Find where the given text appears and provide that cell's center as [X, Y] coordinate. 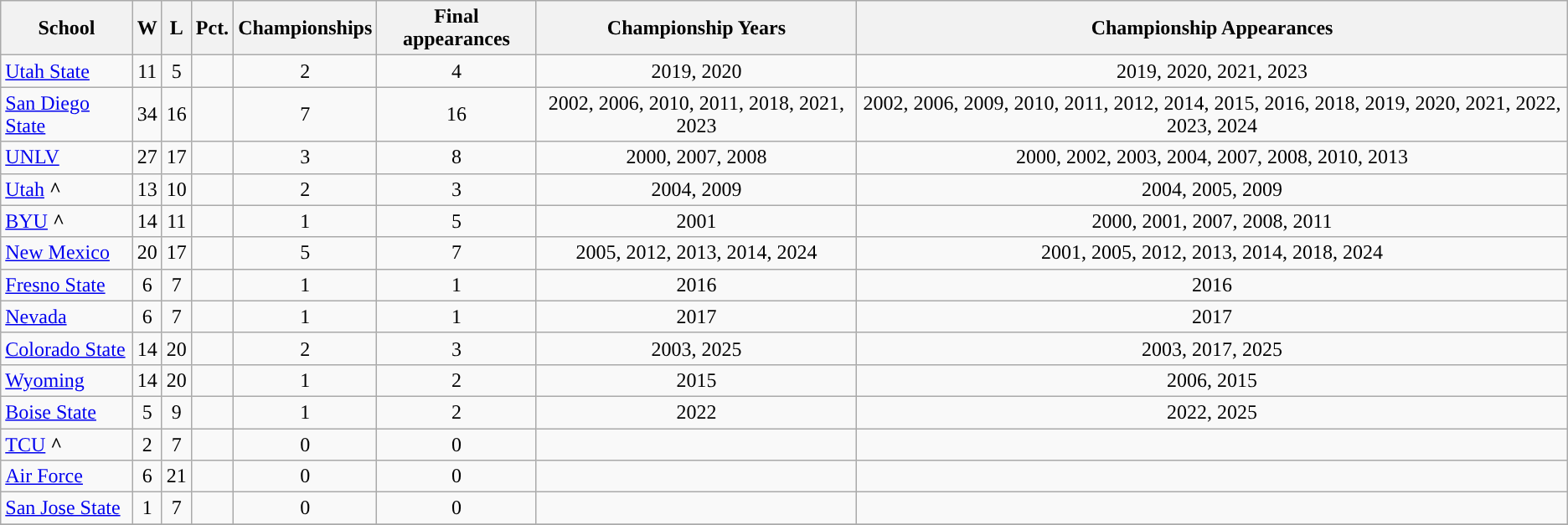
2003, 2025 [697, 348]
2015 [697, 380]
9 [176, 412]
2019, 2020, 2021, 2023 [1212, 71]
San Jose State [67, 508]
4 [456, 71]
L [176, 28]
Air Force [67, 476]
2022 [697, 412]
2004, 2005, 2009 [1212, 189]
New Mexico [67, 253]
Colorado State [67, 348]
Championships [305, 28]
27 [147, 157]
W [147, 28]
2000, 2002, 2003, 2004, 2007, 2008, 2010, 2013 [1212, 157]
2005, 2012, 2013, 2014, 2024 [697, 253]
Utah ^ [67, 189]
Championship Years [697, 28]
34 [147, 114]
San Diego State [67, 114]
2022, 2025 [1212, 412]
2003, 2017, 2025 [1212, 348]
School [67, 28]
Final appearances [456, 28]
2006, 2015 [1212, 380]
2019, 2020 [697, 71]
2001, 2005, 2012, 2013, 2014, 2018, 2024 [1212, 253]
2000, 2001, 2007, 2008, 2011 [1212, 221]
10 [176, 189]
2002, 2006, 2010, 2011, 2018, 2021, 2023 [697, 114]
8 [456, 157]
Championship Appearances [1212, 28]
BYU ^ [67, 221]
2002, 2006, 2009, 2010, 2011, 2012, 2014, 2015, 2016, 2018, 2019, 2020, 2021, 2022, 2023, 2024 [1212, 114]
Fresno State [67, 285]
2000, 2007, 2008 [697, 157]
UNLV [67, 157]
21 [176, 476]
TCU ^ [67, 445]
Utah State [67, 71]
2001 [697, 221]
Boise State [67, 412]
Pct. [212, 28]
Wyoming [67, 380]
Nevada [67, 317]
13 [147, 189]
2004, 2009 [697, 189]
